Return the (X, Y) coordinate for the center point of the cell that contains the specified text.  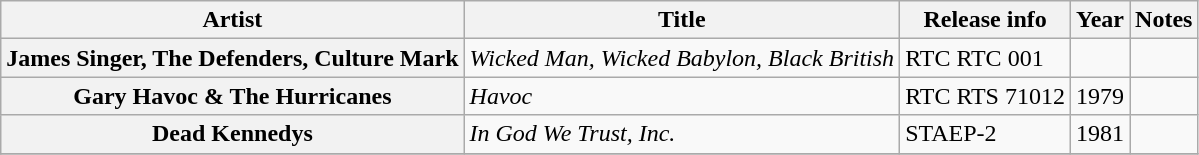
James Singer, The Defenders, Culture Mark (232, 58)
STAEP-2 (986, 134)
Release info (986, 20)
Havoc (682, 96)
In God We Trust, Inc. (682, 134)
Wicked Man, Wicked Babylon, Black British (682, 58)
1981 (1100, 134)
Notes (1164, 20)
Dead Kennedys (232, 134)
RTC RTC 001 (986, 58)
Year (1100, 20)
1979 (1100, 96)
Title (682, 20)
Artist (232, 20)
Gary Havoc & The Hurricanes (232, 96)
RTC RTS 71012 (986, 96)
